Search for the cell housing the specified text and yield its (X, Y) center coordinate. 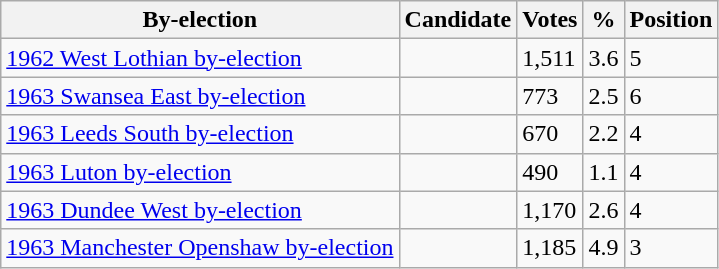
670 (550, 134)
1.1 (604, 172)
1963 Leeds South by-election (200, 134)
1962 West Lothian by-election (200, 58)
Votes (550, 20)
2.5 (604, 96)
5 (671, 58)
1963 Luton by-election (200, 172)
2.6 (604, 210)
Candidate (458, 20)
773 (550, 96)
490 (550, 172)
1963 Manchester Openshaw by-election (200, 248)
By-election (200, 20)
1963 Swansea East by-election (200, 96)
% (604, 20)
6 (671, 96)
1,511 (550, 58)
3 (671, 248)
1,185 (550, 248)
1,170 (550, 210)
1963 Dundee West by-election (200, 210)
2.2 (604, 134)
Position (671, 20)
4.9 (604, 248)
3.6 (604, 58)
